For the text-containing cell, return its midpoint in [X, Y] coordinate format. 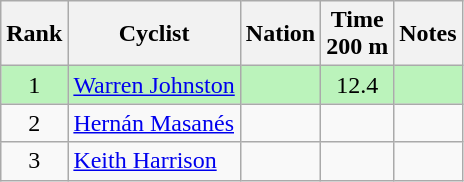
1 [34, 85]
Hernán Masanés [154, 123]
12.4 [358, 85]
Keith Harrison [154, 161]
Cyclist [154, 34]
2 [34, 123]
Nation [280, 34]
Time200 m [358, 34]
Warren Johnston [154, 85]
3 [34, 161]
Notes [428, 34]
Rank [34, 34]
